Output the (x, y) coordinate of the center of the cell containing the given text.  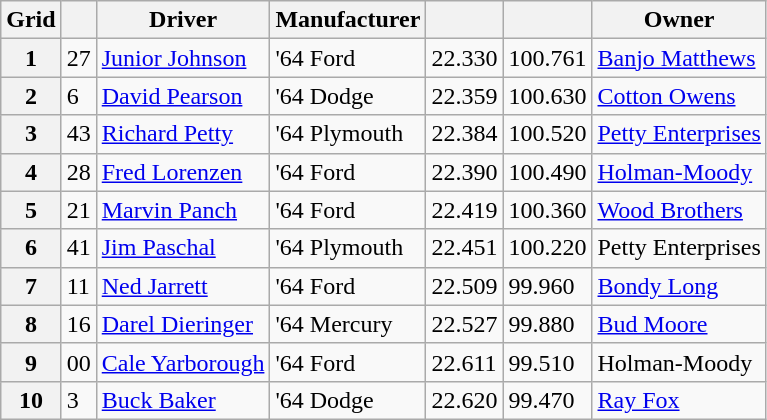
Manufacturer (348, 20)
28 (78, 172)
Jim Paschal (183, 248)
Richard Petty (183, 134)
22.527 (464, 324)
00 (78, 362)
22.451 (464, 248)
8 (31, 324)
Cotton Owens (679, 96)
Grid (31, 20)
Driver (183, 20)
22.611 (464, 362)
22.384 (464, 134)
100.360 (548, 210)
43 (78, 134)
Marvin Panch (183, 210)
99.960 (548, 286)
5 (31, 210)
4 (31, 172)
'64 Mercury (348, 324)
22.509 (464, 286)
27 (78, 58)
Junior Johnson (183, 58)
Darel Dieringer (183, 324)
99.470 (548, 400)
22.620 (464, 400)
Cale Yarborough (183, 362)
100.520 (548, 134)
100.630 (548, 96)
99.880 (548, 324)
10 (31, 400)
11 (78, 286)
22.390 (464, 172)
16 (78, 324)
Owner (679, 20)
Banjo Matthews (679, 58)
2 (31, 96)
22.419 (464, 210)
Bud Moore (679, 324)
Buck Baker (183, 400)
David Pearson (183, 96)
100.490 (548, 172)
41 (78, 248)
Fred Lorenzen (183, 172)
Bondy Long (679, 286)
22.330 (464, 58)
Ned Jarrett (183, 286)
Ray Fox (679, 400)
99.510 (548, 362)
9 (31, 362)
7 (31, 286)
Wood Brothers (679, 210)
22.359 (464, 96)
1 (31, 58)
100.761 (548, 58)
21 (78, 210)
100.220 (548, 248)
